From the cell containing the given text, extract its center point as (x, y) coordinate. 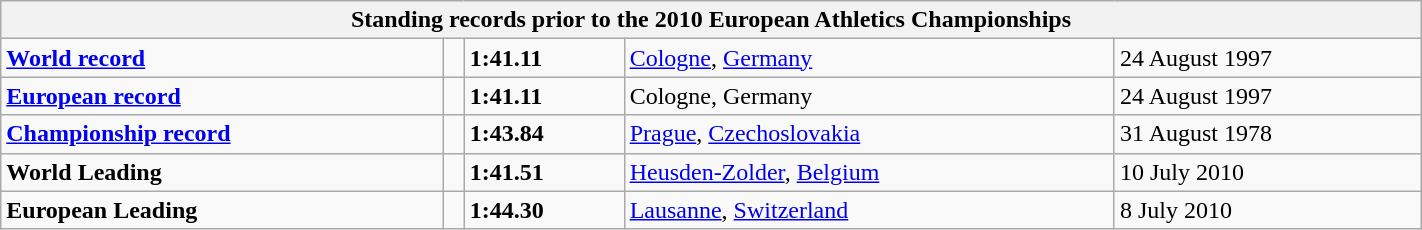
Lausanne, Switzerland (869, 210)
Championship record (222, 134)
1:43.84 (544, 134)
1:41.51 (544, 172)
Standing records prior to the 2010 European Athletics Championships (711, 20)
World Leading (222, 172)
European record (222, 96)
World record (222, 58)
31 August 1978 (1268, 134)
European Leading (222, 210)
8 July 2010 (1268, 210)
10 July 2010 (1268, 172)
Prague, Czechoslovakia (869, 134)
1:44.30 (544, 210)
Heusden-Zolder, Belgium (869, 172)
